Provide the [X, Y] coordinate of the cell's center where the given text is located.  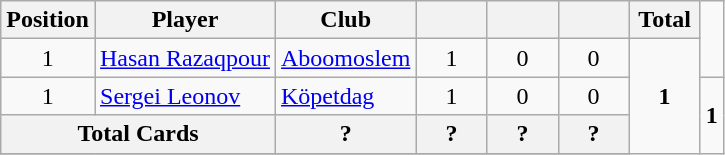
Hasan Razaqpour [184, 58]
Total [664, 20]
Sergei Leonov [184, 96]
Aboomoslem [346, 58]
Total Cards [138, 134]
Club [346, 20]
Player [184, 20]
Position [48, 20]
Köpetdag [346, 96]
